Return the (x, y) coordinate for the center point of the cell that contains the specified text.  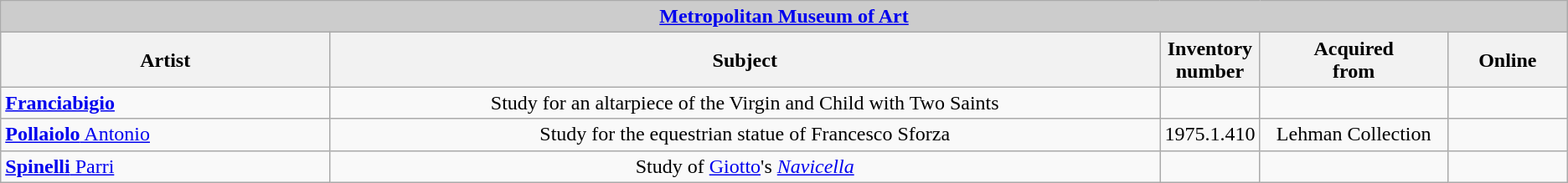
Lehman Collection (1354, 135)
Subject (745, 60)
Inventorynumber (1210, 60)
Acquiredfrom (1354, 60)
Artist (166, 60)
Franciabigio (166, 103)
Study for an altarpiece of the Virgin and Child with Two Saints (745, 103)
Study for the equestrian statue of Francesco Sforza (745, 135)
Metropolitan Museum of Art (784, 17)
Pollaiolo Antonio (166, 135)
1975.1.410 (1210, 135)
Spinelli Parri (166, 166)
Study of Giotto's Navicella (745, 166)
Online (1508, 60)
